Provide the (x, y) coordinate of the cell's center where the given text is located.  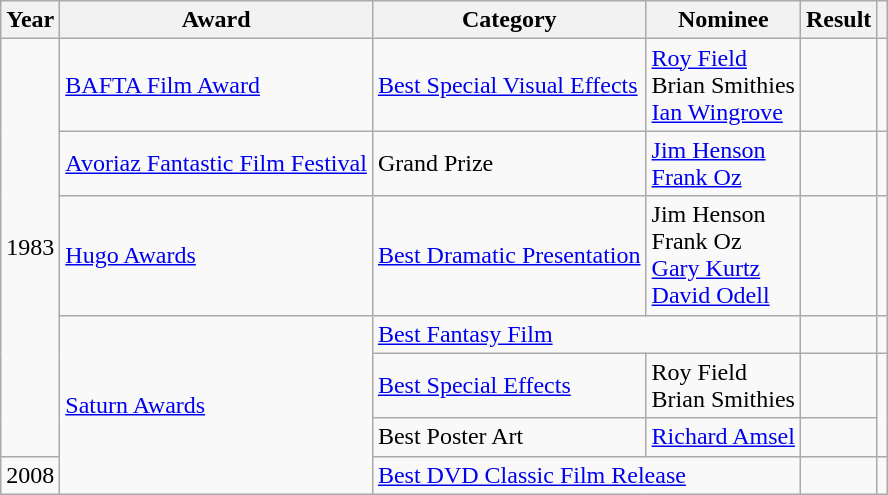
Richard Amsel (723, 437)
Best Fantasy Film (586, 334)
Best Special Visual Effects (509, 85)
Category (509, 20)
BAFTA Film Award (216, 85)
Best DVD Classic Film Release (586, 475)
Award (216, 20)
Saturn Awards (216, 404)
Best Dramatic Presentation (509, 256)
Best Special Effects (509, 386)
Hugo Awards (216, 256)
Grand Prize (509, 164)
Jim Henson Frank Oz Gary Kurtz David Odell (723, 256)
Jim Henson Frank Oz (723, 164)
Nominee (723, 20)
2008 (30, 475)
Result (838, 20)
Year (30, 20)
Roy Field Brian Smithies (723, 386)
1983 (30, 248)
Roy Field Brian Smithies Ian Wingrove (723, 85)
Best Poster Art (509, 437)
Avoriaz Fantastic Film Festival (216, 164)
